Find where the given text appears and provide that cell's center as (x, y) coordinate. 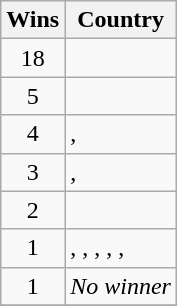
3 (33, 172)
2 (33, 210)
, , , , , (121, 248)
4 (33, 134)
Wins (33, 20)
5 (33, 96)
Country (121, 20)
18 (33, 58)
No winner (121, 286)
